Return (X, Y) of the center of cell containing provided text 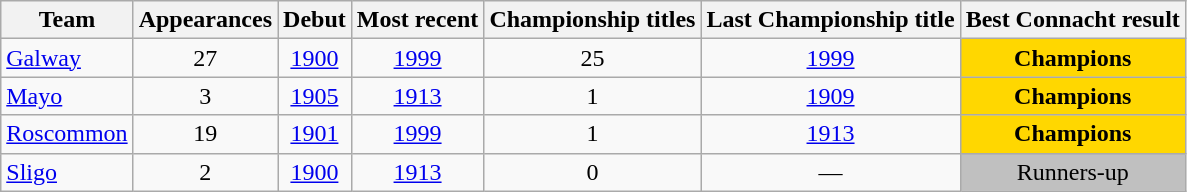
— (830, 172)
Championship titles (592, 20)
3 (205, 96)
Runners-up (1072, 172)
2 (205, 172)
0 (592, 172)
Galway (67, 58)
Sligo (67, 172)
Mayo (67, 96)
19 (205, 134)
25 (592, 58)
Team (67, 20)
Last Championship title (830, 20)
Debut (315, 20)
Most recent (418, 20)
Best Connacht result (1072, 20)
Roscommon (67, 134)
1905 (315, 96)
1909 (830, 96)
1901 (315, 134)
Appearances (205, 20)
27 (205, 58)
